Pinpoint the cell where the given text exists, returning its [x, y] midpoint coordinate. 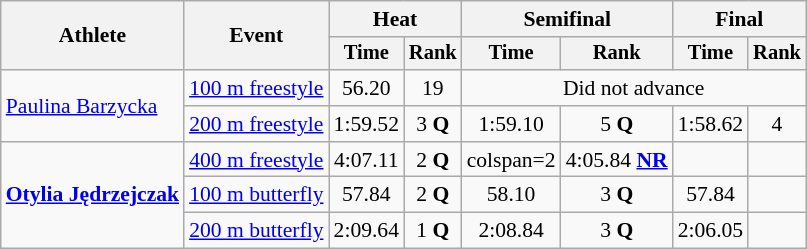
100 m freestyle [256, 88]
200 m butterfly [256, 231]
1 Q [433, 231]
2:09.64 [366, 231]
4:07.11 [366, 160]
1:59.52 [366, 124]
Paulina Barzycka [92, 106]
Semifinal [568, 19]
400 m freestyle [256, 160]
Final [740, 19]
4:05.84 NR [617, 160]
Heat [396, 19]
Otylia Jędrzejczak [92, 196]
1:59.10 [512, 124]
4 [777, 124]
1:58.62 [710, 124]
colspan=2 [512, 160]
58.10 [512, 195]
5 Q [617, 124]
200 m freestyle [256, 124]
Event [256, 36]
19 [433, 88]
Athlete [92, 36]
Did not advance [634, 88]
2:06.05 [710, 231]
2:08.84 [512, 231]
56.20 [366, 88]
100 m butterfly [256, 195]
